Pinpoint the cell where the given text exists, returning its [X, Y] midpoint coordinate. 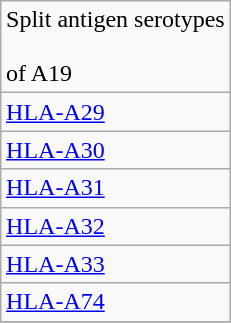
HLA-A74 [116, 302]
HLA-A30 [116, 150]
HLA-A33 [116, 264]
HLA-A32 [116, 226]
HLA-A31 [116, 188]
HLA-A29 [116, 112]
Split antigen serotypesof A19 [116, 47]
